From the cell containing the given text, extract its center point as [x, y] coordinate. 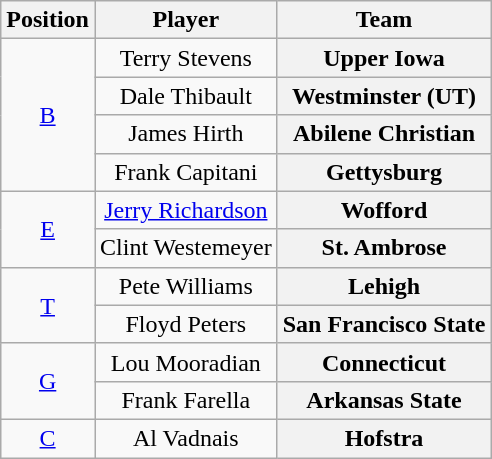
San Francisco State [384, 324]
Jerry Richardson [186, 210]
Clint Westemeyer [186, 248]
Terry Stevens [186, 58]
Westminster (UT) [384, 96]
Arkansas State [384, 400]
T [48, 305]
Frank Capitani [186, 172]
Al Vadnais [186, 438]
E [48, 229]
C [48, 438]
Dale Thibault [186, 96]
Abilene Christian [384, 134]
Player [186, 20]
Wofford [384, 210]
Floyd Peters [186, 324]
Frank Farella [186, 400]
Team [384, 20]
G [48, 381]
James Hirth [186, 134]
B [48, 115]
Position [48, 20]
Connecticut [384, 362]
Lou Mooradian [186, 362]
St. Ambrose [384, 248]
Hofstra [384, 438]
Pete Williams [186, 286]
Lehigh [384, 286]
Gettysburg [384, 172]
Upper Iowa [384, 58]
